Provide the (X, Y) coordinate of the cell's center where the given text is located.  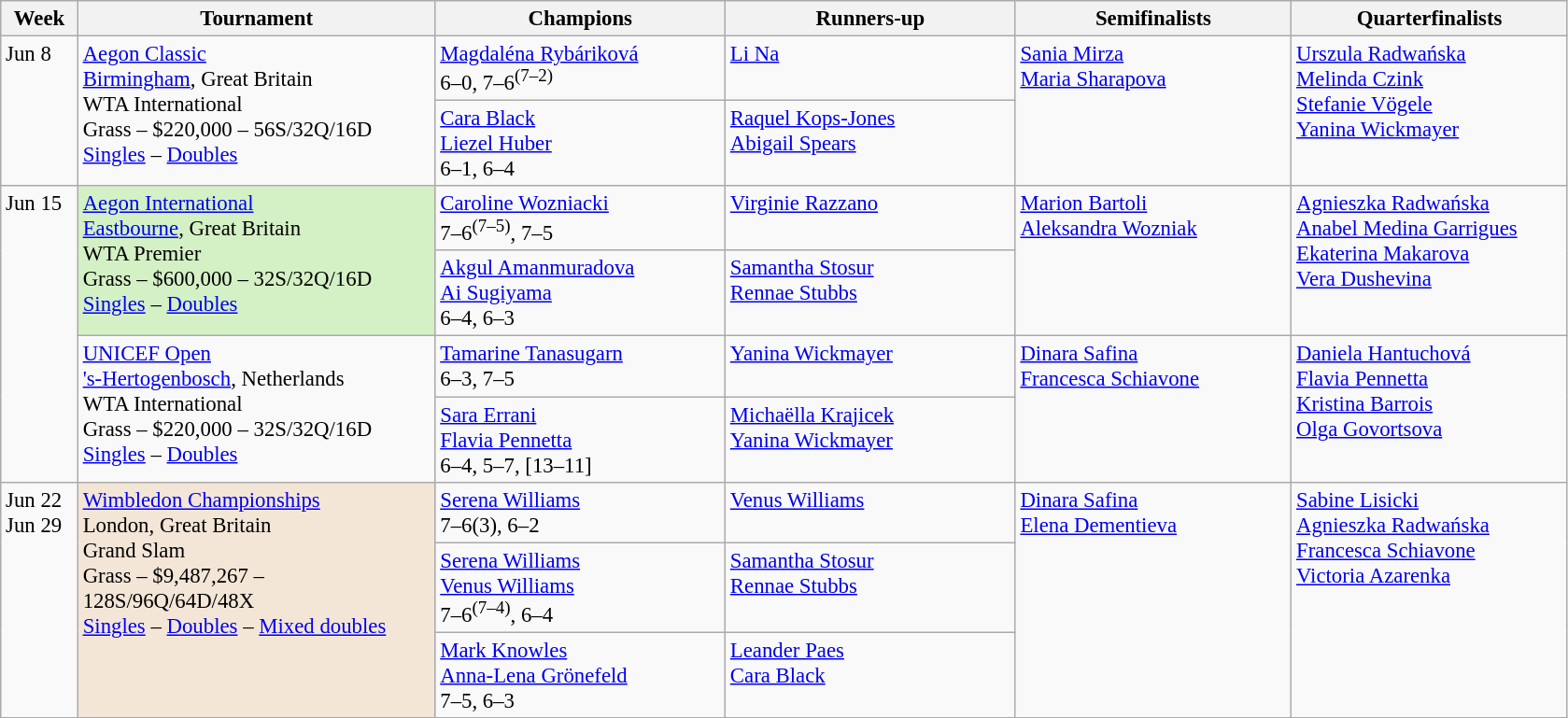
Caroline Wozniacki7–6(7–5), 7–5 (581, 218)
Semifinalists (1153, 19)
Aegon InternationalEastbourne, Great BritainWTA PremierGrass – $600,000 – 32S/32Q/16D Singles – Doubles (256, 261)
Sara Errani Flavia Pennetta6–4, 5–7, [13–11] (581, 440)
Runners-up (870, 19)
Jun 22Jun 29 (39, 599)
Magdaléna Rybáriková 6–0, 7–6(7–2) (581, 69)
Michaëlla Krajicek Yanina Wickmayer (870, 440)
Wimbledon Championships London, Great BritainGrand SlamGrass – $9,487,267 – 128S/96Q/64D/48XSingles – Doubles – Mixed doubles (256, 599)
Dinara Safina Elena Dementieva (1153, 599)
Virginie Razzano (870, 218)
Week (39, 19)
Jun 8 (39, 112)
Tournament (256, 19)
Sania Mirza Maria Sharapova (1153, 112)
Daniela Hantuchová Flavia Pennetta Kristina Barrois Olga Govortsova (1430, 409)
Marion Bartoli Aleksandra Wozniak (1153, 261)
Serena Williams Venus Williams 7–6(7–4), 6–4 (581, 587)
Venus Williams (870, 512)
Yanina Wickmayer (870, 366)
UNICEF Open 's-Hertogenbosch, NetherlandsWTA International Grass – $220,000 – 32S/32Q/16DSingles – Doubles (256, 409)
Sabine Lisicki Agnieszka Radwańska Francesca Schiavone Victoria Azarenka (1430, 599)
Cara Black Liezel Huber6–1, 6–4 (581, 144)
Tamarine Tanasugarn6–3, 7–5 (581, 366)
Agnieszka Radwańska Anabel Medina Garrigues Ekaterina Makarova Vera Dushevina (1430, 261)
Aegon Classic Birmingham, Great BritainWTA InternationalGrass – $220,000 – 56S/32Q/16DSingles – Doubles (256, 112)
Mark Knowles Anna-Lena Grönefeld 7–5, 6–3 (581, 675)
Li Na (870, 69)
Dinara Safina Francesca Schiavone (1153, 409)
Raquel Kops-Jones Abigail Spears (870, 144)
Akgul Amanmuradova Ai Sugiyama 6–4, 6–3 (581, 293)
Serena Williams7–6(3), 6–2 (581, 512)
Urszula Radwańska Melinda Czink Stefanie Vögele Yanina Wickmayer (1430, 112)
Champions (581, 19)
Quarterfinalists (1430, 19)
Jun 15 (39, 334)
Leander Paes Cara Black (870, 675)
